Return (X, Y) of the center of cell containing provided text 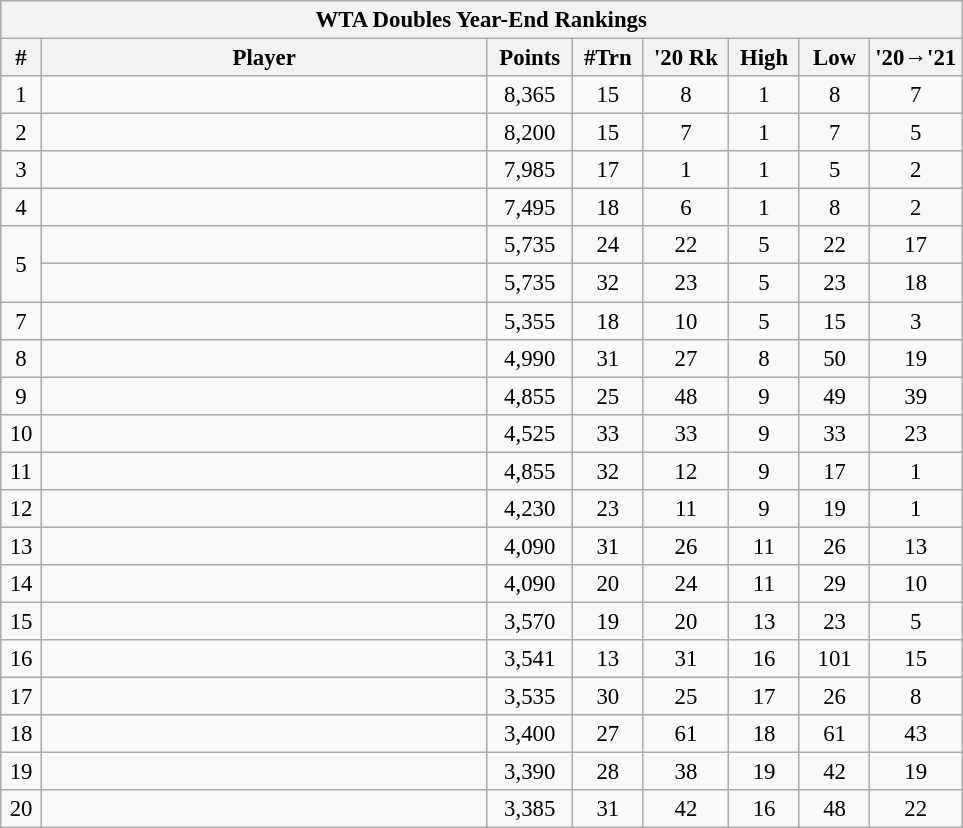
High (764, 58)
4,990 (530, 358)
28 (608, 772)
38 (686, 772)
3,570 (530, 621)
50 (834, 358)
8,200 (530, 133)
39 (916, 396)
Points (530, 58)
3,390 (530, 772)
Low (834, 58)
30 (608, 697)
3,385 (530, 809)
4,525 (530, 433)
WTA Doubles Year-End Rankings (482, 20)
5,355 (530, 321)
Player (264, 58)
3,535 (530, 697)
6 (686, 208)
8,365 (530, 95)
3,541 (530, 659)
4 (22, 208)
'20 Rk (686, 58)
# (22, 58)
4,230 (530, 509)
7,495 (530, 208)
49 (834, 396)
101 (834, 659)
29 (834, 584)
3,400 (530, 734)
14 (22, 584)
43 (916, 734)
'20→'21 (916, 58)
7,985 (530, 170)
#Trn (608, 58)
